Determine the (X, Y) coordinate at the center of the cell enclosing the given text.  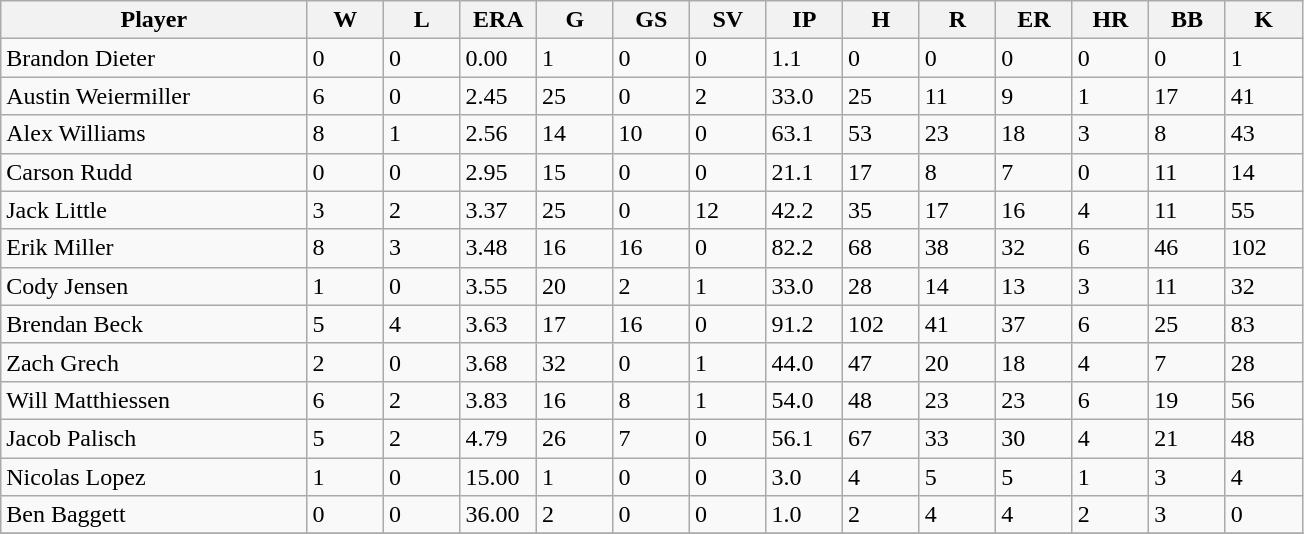
36.00 (498, 515)
44.0 (804, 362)
82.2 (804, 248)
54.0 (804, 400)
47 (882, 362)
BB (1188, 20)
1.0 (804, 515)
15.00 (498, 477)
67 (882, 438)
37 (1034, 324)
3.0 (804, 477)
21.1 (804, 172)
3.63 (498, 324)
2.45 (498, 96)
3.55 (498, 286)
H (882, 20)
55 (1264, 210)
R (958, 20)
HR (1110, 20)
Zach Grech (154, 362)
35 (882, 210)
IP (804, 20)
ERA (498, 20)
L (422, 20)
Ben Baggett (154, 515)
19 (1188, 400)
Brendan Beck (154, 324)
0.00 (498, 58)
G (574, 20)
Erik Miller (154, 248)
4.79 (498, 438)
12 (728, 210)
68 (882, 248)
Jacob Palisch (154, 438)
53 (882, 134)
3.68 (498, 362)
10 (652, 134)
Brandon Dieter (154, 58)
GS (652, 20)
56 (1264, 400)
1.1 (804, 58)
21 (1188, 438)
46 (1188, 248)
30 (1034, 438)
63.1 (804, 134)
56.1 (804, 438)
Alex Williams (154, 134)
33 (958, 438)
Austin Weiermiller (154, 96)
Nicolas Lopez (154, 477)
38 (958, 248)
43 (1264, 134)
W (346, 20)
K (1264, 20)
Cody Jensen (154, 286)
83 (1264, 324)
ER (1034, 20)
42.2 (804, 210)
2.56 (498, 134)
2.95 (498, 172)
91.2 (804, 324)
26 (574, 438)
3.37 (498, 210)
13 (1034, 286)
3.48 (498, 248)
15 (574, 172)
3.83 (498, 400)
Will Matthiessen (154, 400)
Player (154, 20)
9 (1034, 96)
Jack Little (154, 210)
Carson Rudd (154, 172)
SV (728, 20)
